Extract the (x, y) coordinate from the center of the cell holding the provided text.  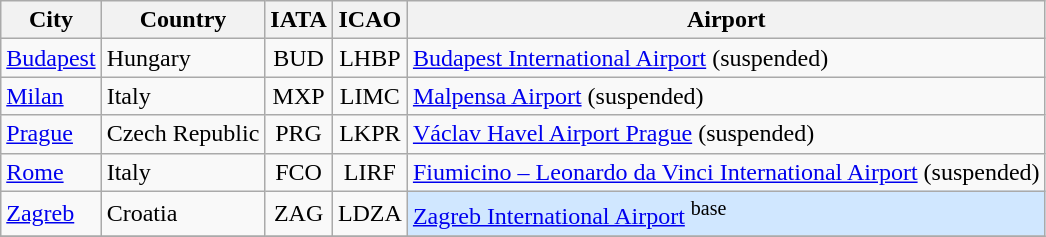
Zagreb (51, 214)
Croatia (183, 214)
City (51, 20)
LKPR (370, 134)
LIRF (370, 172)
FCO (299, 172)
BUD (299, 58)
LHBP (370, 58)
Budapest (51, 58)
Milan (51, 96)
Airport (726, 20)
Rome (51, 172)
Prague (51, 134)
ZAG (299, 214)
IATA (299, 20)
Czech Republic (183, 134)
Václav Havel Airport Prague (suspended) (726, 134)
MXP (299, 96)
ICAO (370, 20)
PRG (299, 134)
Hungary (183, 58)
Zagreb International Airport base (726, 214)
Country (183, 20)
Fiumicino – Leonardo da Vinci International Airport (suspended) (726, 172)
LIMC (370, 96)
Budapest International Airport (suspended) (726, 58)
Malpensa Airport (suspended) (726, 96)
LDZA (370, 214)
